Output the [X, Y] coordinate of the center of the cell containing the given text.  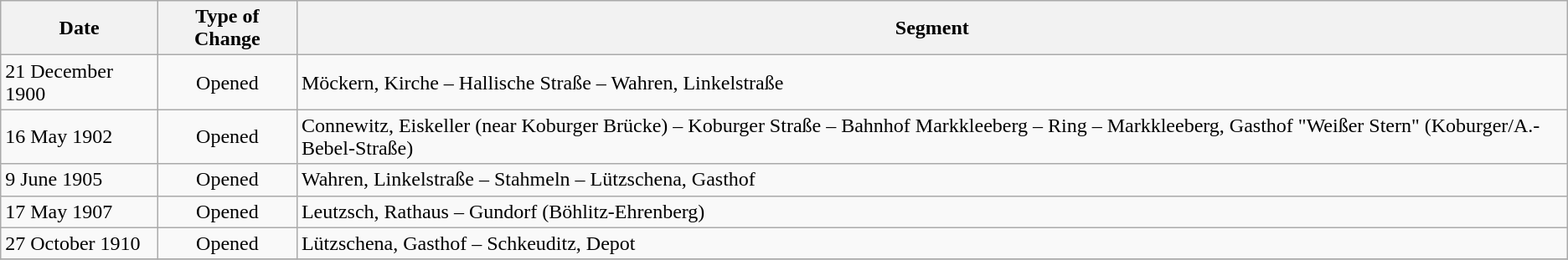
Type of Change [227, 28]
21 December 1900 [80, 82]
Leutzsch, Rathaus – Gundorf (Böhlitz-Ehrenberg) [931, 212]
16 May 1902 [80, 137]
9 June 1905 [80, 180]
Möckern, Kirche – Hallische Straße – Wahren, Linkelstraße [931, 82]
17 May 1907 [80, 212]
Date [80, 28]
Segment [931, 28]
Wahren, Linkelstraße – Stahmeln – Lützschena, Gasthof [931, 180]
Lützschena, Gasthof – Schkeuditz, Depot [931, 243]
27 October 1910 [80, 243]
